Return the (x, y) coordinate for the center point of the cell that contains the specified text.  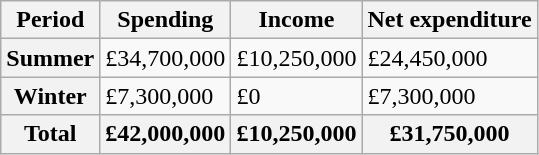
Winter (50, 96)
Spending (166, 20)
Summer (50, 58)
Period (50, 20)
£31,750,000 (450, 134)
£42,000,000 (166, 134)
£34,700,000 (166, 58)
£24,450,000 (450, 58)
Income (296, 20)
Net expenditure (450, 20)
Total (50, 134)
£0 (296, 96)
